Detect which cell encompasses the target text, then output its (X, Y) center coordinate. 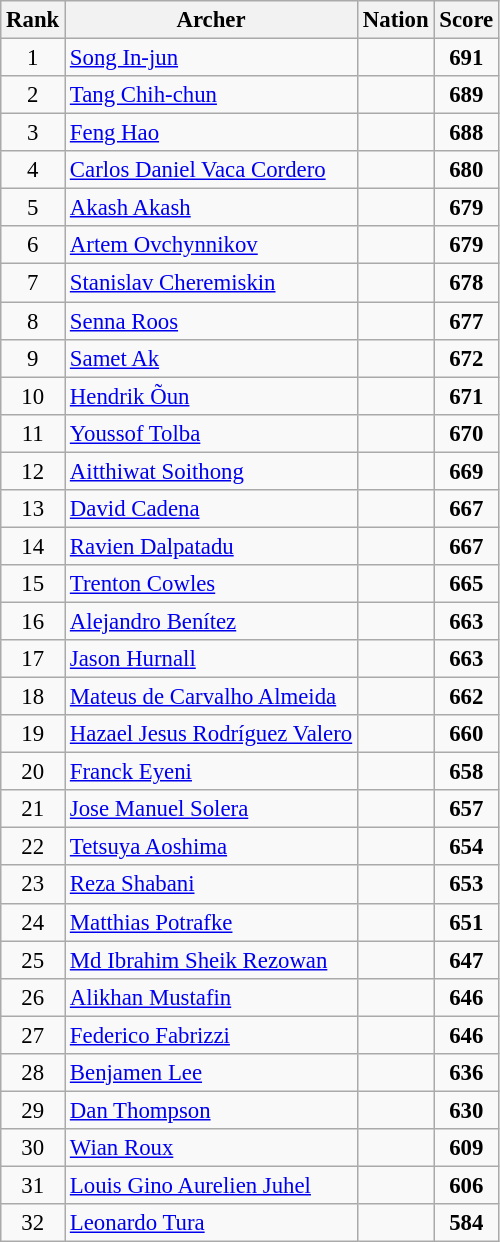
Artem Ovchynnikov (212, 245)
Reza Shabani (212, 885)
11 (33, 433)
8 (33, 321)
Franck Eyeni (212, 772)
Louis Gino Aurelien Juhel (212, 1185)
Carlos Daniel Vaca Cordero (212, 170)
Mateus de Carvalho Almeida (212, 697)
669 (466, 471)
689 (466, 95)
15 (33, 584)
1 (33, 58)
Ravien Dalpatadu (212, 546)
Federico Fabrizzi (212, 1035)
Tang Chih-chun (212, 95)
Stanislav Cheremiskin (212, 283)
658 (466, 772)
27 (33, 1035)
Benjamen Lee (212, 1073)
Score (466, 20)
630 (466, 1110)
657 (466, 809)
651 (466, 922)
Hendrik Õun (212, 396)
662 (466, 697)
660 (466, 734)
Md Ibrahim Sheik Rezowan (212, 960)
10 (33, 396)
Song In-jun (212, 58)
20 (33, 772)
584 (466, 1223)
Wian Roux (212, 1148)
29 (33, 1110)
Aitthiwat Soithong (212, 471)
13 (33, 509)
4 (33, 170)
665 (466, 584)
609 (466, 1148)
647 (466, 960)
17 (33, 659)
671 (466, 396)
Leonardo Tura (212, 1223)
691 (466, 58)
Youssof Tolba (212, 433)
Matthias Potrafke (212, 922)
David Cadena (212, 509)
26 (33, 997)
Nation (395, 20)
22 (33, 847)
Samet Ak (212, 358)
28 (33, 1073)
16 (33, 621)
680 (466, 170)
678 (466, 283)
3 (33, 133)
12 (33, 471)
14 (33, 546)
Hazael Jesus Rodríguez Valero (212, 734)
18 (33, 697)
2 (33, 95)
Tetsuya Aoshima (212, 847)
Alejandro Benítez (212, 621)
30 (33, 1148)
Trenton Cowles (212, 584)
654 (466, 847)
5 (33, 208)
32 (33, 1223)
688 (466, 133)
25 (33, 960)
9 (33, 358)
24 (33, 922)
672 (466, 358)
677 (466, 321)
Jose Manuel Solera (212, 809)
Rank (33, 20)
636 (466, 1073)
Alikhan Mustafin (212, 997)
31 (33, 1185)
23 (33, 885)
Dan Thompson (212, 1110)
Feng Hao (212, 133)
6 (33, 245)
670 (466, 433)
7 (33, 283)
653 (466, 885)
19 (33, 734)
Akash Akash (212, 208)
21 (33, 809)
606 (466, 1185)
Jason Hurnall (212, 659)
Senna Roos (212, 321)
Archer (212, 20)
